For the text-containing cell, return its midpoint in (X, Y) coordinate format. 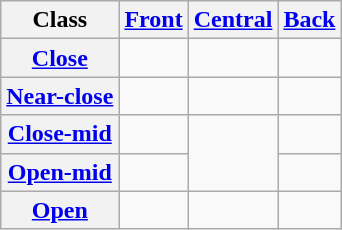
Near-close (60, 96)
Class (60, 20)
Back (310, 20)
Front (154, 20)
Close (60, 58)
Close-mid (60, 134)
Central (233, 20)
Open (60, 210)
Open-mid (60, 172)
